Search for the cell housing the specified text and yield its (x, y) center coordinate. 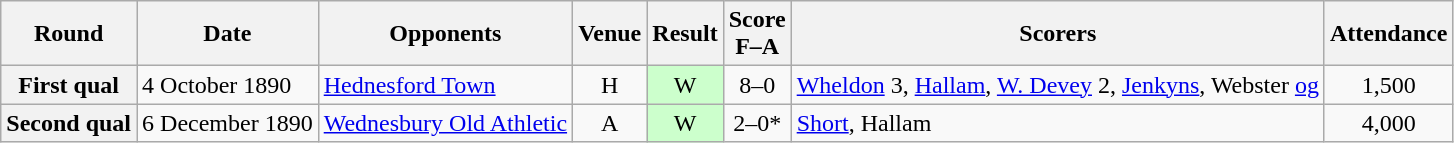
Second qual (69, 123)
A (610, 123)
Wheldon 3, Hallam, W. Devey 2, Jenkyns, Webster og (1058, 85)
2–0* (757, 123)
Attendance (1388, 34)
Venue (610, 34)
Scorers (1058, 34)
8–0 (757, 85)
First qual (69, 85)
Result (685, 34)
H (610, 85)
1,500 (1388, 85)
Short, Hallam (1058, 123)
6 December 1890 (228, 123)
Hednesford Town (445, 85)
Date (228, 34)
ScoreF–A (757, 34)
Wednesbury Old Athletic (445, 123)
Round (69, 34)
Opponents (445, 34)
4,000 (1388, 123)
4 October 1890 (228, 85)
